Pinpoint the cell where the given text exists, returning its (x, y) midpoint coordinate. 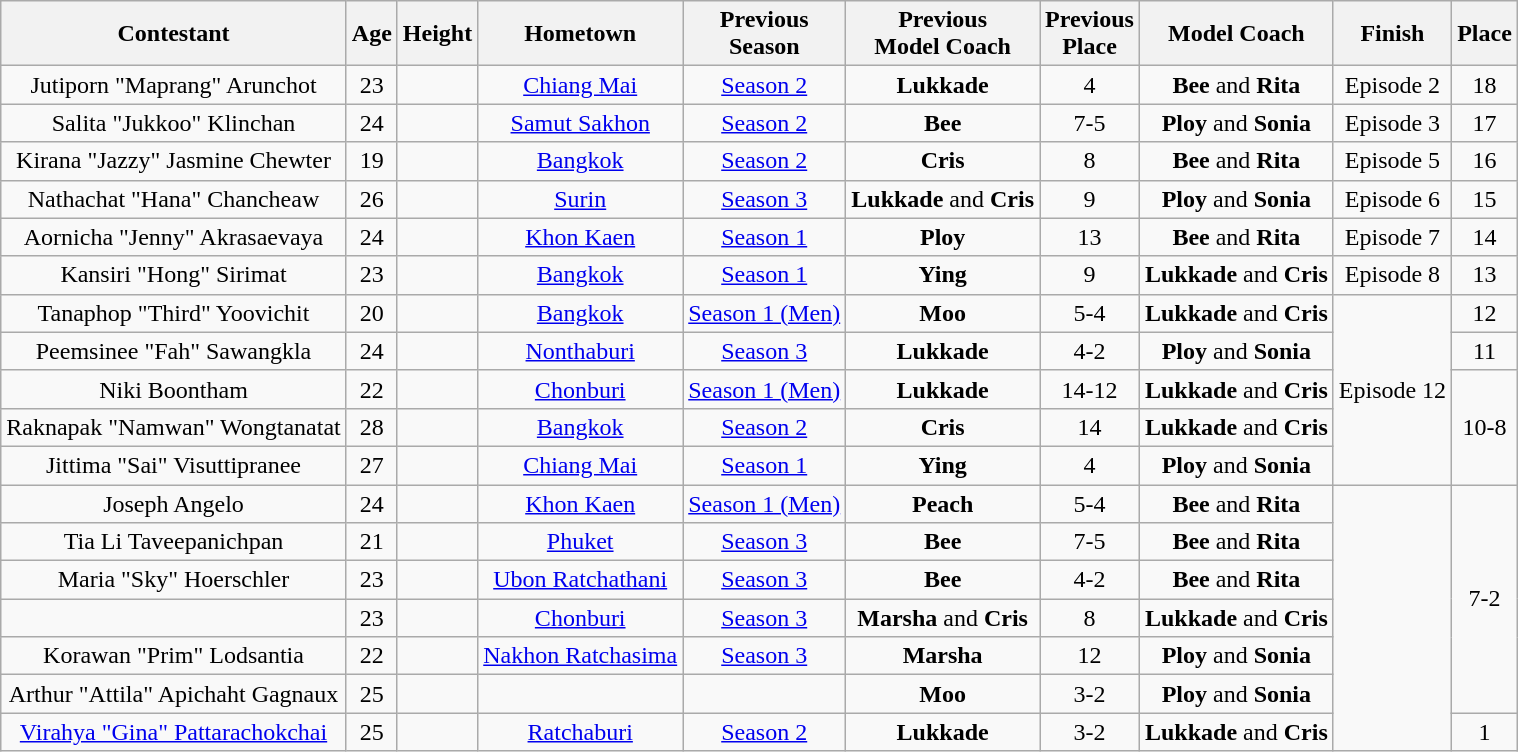
18 (1485, 85)
Episode 3 (1392, 123)
Marsha and Cris (943, 618)
Kansiri "Hong" Sirimat (174, 275)
Maria "Sky" Hoerschler (174, 580)
Tia Li Taveepanichpan (174, 542)
14-12 (1090, 389)
Raknapak "Namwan" Wongtanatat (174, 427)
21 (372, 542)
Hometown (580, 34)
Marsha (943, 656)
Nonthaburi (580, 351)
19 (372, 161)
Kirana "Jazzy" Jasmine Chewter (174, 161)
Age (372, 34)
Ploy (943, 237)
Episode 5 (1392, 161)
Previous Season (764, 34)
Joseph Angelo (174, 503)
10-8 (1485, 427)
Korawan "Prim" Lodsantia (174, 656)
Niki Boontham (174, 389)
Episode 7 (1392, 237)
Episode 6 (1392, 199)
11 (1485, 351)
Arthur "Attila" Apichaht Gagnaux (174, 694)
Nathachat "Hana" Chancheaw (174, 199)
Jutiporn "Maprang" Arunchot (174, 85)
Ubon Ratchathani (580, 580)
Jittima "Sai" Visuttipranee (174, 465)
Episode 8 (1392, 275)
Phuket (580, 542)
Surin (580, 199)
Tanaphop "Third" Yoovichit (174, 313)
Episode 2 (1392, 85)
7-2 (1485, 598)
Samut Sakhon (580, 123)
Aornicha "Jenny" Akrasaevaya (174, 237)
Place (1485, 34)
Ratchaburi (580, 732)
Episode 12 (1392, 389)
27 (372, 465)
17 (1485, 123)
Nakhon Ratchasima (580, 656)
Salita "Jukkoo" Klinchan (174, 123)
28 (372, 427)
Finish (1392, 34)
Contestant (174, 34)
20 (372, 313)
Peemsinee "Fah" Sawangkla (174, 351)
Model Coach (1236, 34)
1 (1485, 732)
26 (372, 199)
Previous Place (1090, 34)
Height (437, 34)
16 (1485, 161)
Peach (943, 503)
15 (1485, 199)
Previous Model Coach (943, 34)
Virahya "Gina" Pattarachokchai (174, 732)
